Output the (X, Y) coordinate of the center of the cell containing the given text.  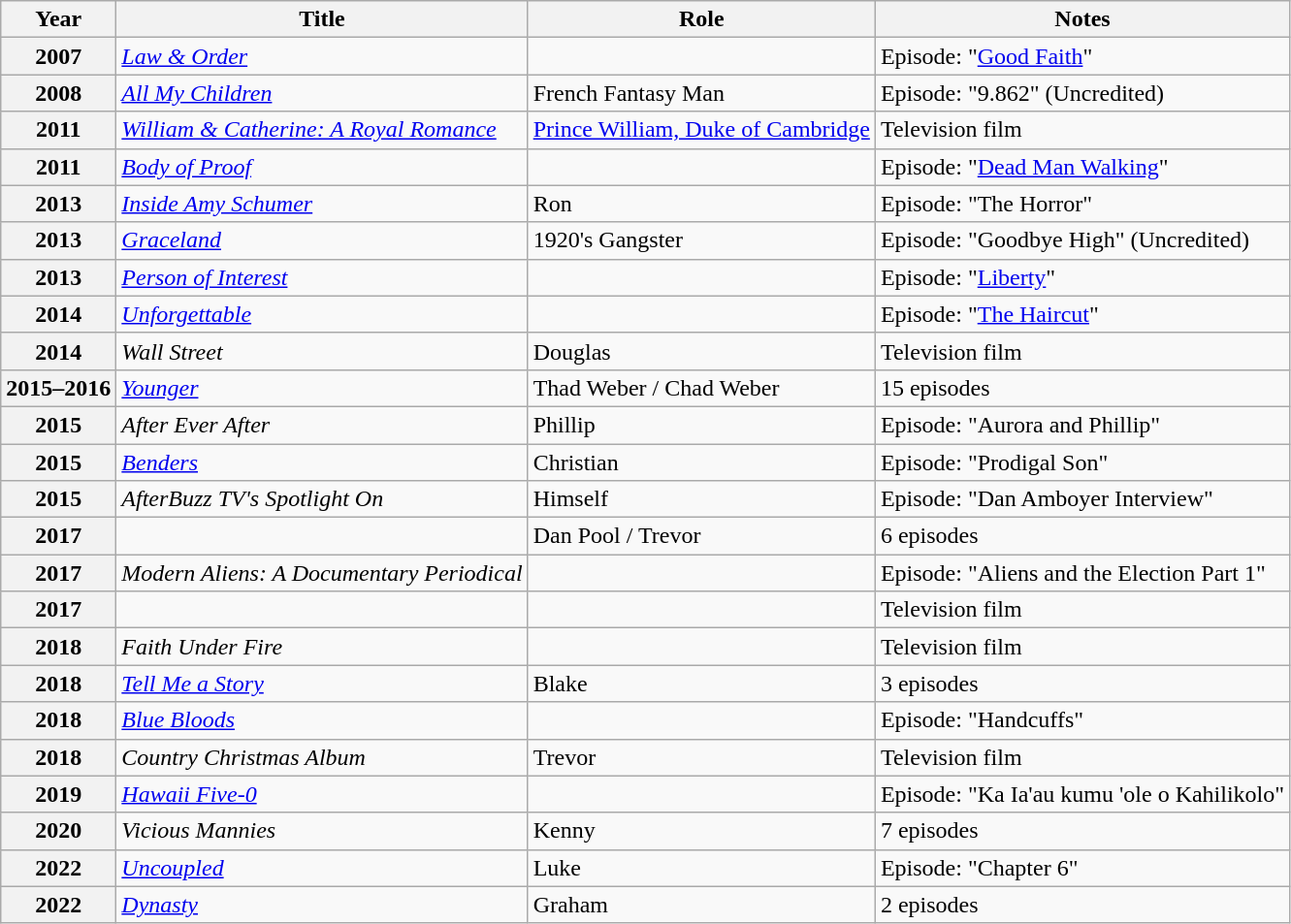
After Ever After (322, 425)
Faith Under Fire (322, 647)
15 episodes (1082, 388)
Benders (322, 462)
Year (58, 19)
Title (322, 19)
2 episodes (1082, 905)
Luke (701, 868)
1920's Gangster (701, 240)
French Fantasy Man (701, 93)
Christian (701, 462)
Episode: "Aurora and Phillip" (1082, 425)
Episode: "Handcuffs" (1082, 720)
Vicious Mannies (322, 831)
Tell Me a Story (322, 684)
Trevor (701, 757)
Person of Interest (322, 277)
Role (701, 19)
Hawaii Five-0 (322, 794)
Kenny (701, 831)
William & Catherine: A Royal Romance (322, 130)
Thad Weber / Chad Weber (701, 388)
Phillip (701, 425)
Episode: "The Haircut" (1082, 314)
Episode: "Good Faith" (1082, 56)
Episode: "The Horror" (1082, 204)
Uncoupled (322, 868)
3 episodes (1082, 684)
Younger (322, 388)
Inside Amy Schumer (322, 204)
Episode: "Liberty" (1082, 277)
Episode: "Chapter 6" (1082, 868)
6 episodes (1082, 536)
Dan Pool / Trevor (701, 536)
Episode: "Goodbye High" (Uncredited) (1082, 240)
Blue Bloods (322, 720)
Law & Order (322, 56)
Episode: "Dead Man Walking" (1082, 167)
All My Children (322, 93)
Wall Street (322, 351)
Prince William, Duke of Cambridge (701, 130)
Body of Proof (322, 167)
Episode: "Dan Amboyer Interview" (1082, 499)
2008 (58, 93)
Ron (701, 204)
2019 (58, 794)
2020 (58, 831)
Episode: "9.862" (Uncredited) (1082, 93)
Graham (701, 905)
Episode: "Ka Ia'au kumu 'ole o Kahilikolo" (1082, 794)
AfterBuzz TV's Spotlight On (322, 499)
Graceland (322, 240)
Blake (701, 684)
Himself (701, 499)
Dynasty (322, 905)
Episode: "Prodigal Son" (1082, 462)
Unforgettable (322, 314)
2015–2016 (58, 388)
Episode: "Aliens and the Election Part 1" (1082, 573)
7 episodes (1082, 831)
Notes (1082, 19)
2007 (58, 56)
Country Christmas Album (322, 757)
Modern Aliens: A Documentary Periodical (322, 573)
Douglas (701, 351)
